For the text-containing cell, return its midpoint in [x, y] coordinate format. 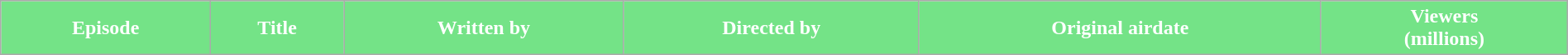
Viewers(millions) [1444, 28]
Episode [106, 28]
Directed by [771, 28]
Original airdate [1120, 28]
Title [278, 28]
Written by [485, 28]
